For the text-containing cell, return its midpoint in [X, Y] coordinate format. 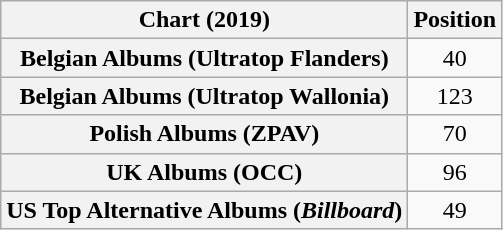
49 [455, 210]
40 [455, 58]
Polish Albums (ZPAV) [204, 134]
Belgian Albums (Ultratop Flanders) [204, 58]
US Top Alternative Albums (Billboard) [204, 210]
123 [455, 96]
UK Albums (OCC) [204, 172]
Chart (2019) [204, 20]
70 [455, 134]
96 [455, 172]
Position [455, 20]
Belgian Albums (Ultratop Wallonia) [204, 96]
